Return the (x, y) coordinate for the center point of the cell that contains the specified text.  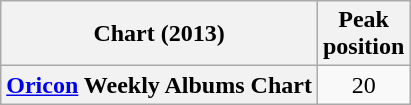
Chart (2013) (160, 34)
20 (363, 85)
Peakposition (363, 34)
Oricon Weekly Albums Chart (160, 85)
